Return [x, y] of the center of cell containing provided text 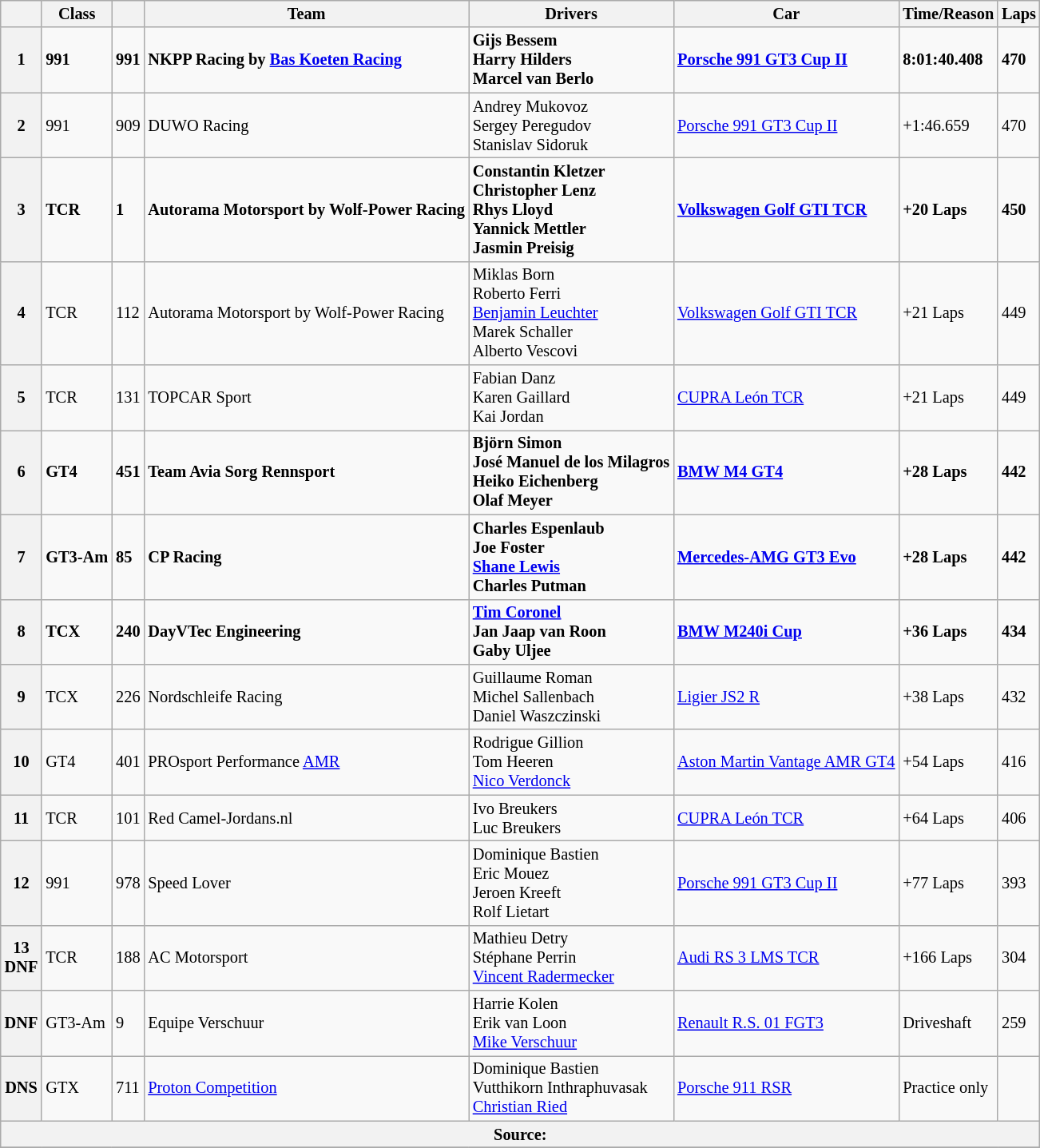
304 [1019, 958]
Andrey Mukovoz Sergey Peregudov Stanislav Sidoruk [571, 125]
393 [1019, 883]
DNS [22, 1088]
416 [1019, 762]
5 [22, 398]
Charles Espenlaub Joe Foster Shane Lewis Charles Putman [571, 557]
Ivo Breukers Luc Breukers [571, 818]
Time/Reason [948, 14]
Ligier JS2 R [786, 697]
Porsche 911 RSR [786, 1088]
Car [786, 14]
+77 Laps [948, 883]
2 [22, 125]
Tim Coronel Jan Jaap van Roon Gaby Uljee [571, 632]
450 [1019, 209]
CP Racing [306, 557]
Team [306, 14]
11 [22, 818]
+54 Laps [948, 762]
3 [22, 209]
Red Camel-Jordans.nl [306, 818]
Constantin Kletzer Christopher Lenz Rhys Lloyd Yannick Mettler Jasmin Preisig [571, 209]
Dominique Bastien Eric Mouez Jeroen Kreeft Rolf Lietart [571, 883]
DNF [22, 1023]
909 [128, 125]
188 [128, 958]
+166 Laps [948, 958]
+64 Laps [948, 818]
PROsport Performance AMR [306, 762]
259 [1019, 1023]
226 [128, 697]
434 [1019, 632]
Laps [1019, 14]
DayVTec Engineering [306, 632]
Björn Simon José Manuel de los Milagros Heiko Eichenberg Olaf Meyer [571, 472]
12 [22, 883]
85 [128, 557]
10 [22, 762]
Rodrigue Gillion Tom Heeren Nico Verdonck [571, 762]
8 [22, 632]
7 [22, 557]
Speed Lover [306, 883]
Mercedes-AMG GT3 Evo [786, 557]
711 [128, 1088]
DUWO Racing [306, 125]
13DNF [22, 958]
Driveshaft [948, 1023]
131 [128, 398]
NKPP Racing by Bas Koeten Racing [306, 60]
Miklas Born Roberto Ferri Benjamin Leuchter Marek Schaller Alberto Vescovi [571, 313]
Renault R.S. 01 FGT3 [786, 1023]
TOPCAR Sport [306, 398]
112 [128, 313]
Source: [521, 1134]
+36 Laps [948, 632]
Guillaume Roman Michel Sallenbach Daniel Waszczinski [571, 697]
+1:46.659 [948, 125]
8:01:40.408 [948, 60]
Nordschleife Racing [306, 697]
432 [1019, 697]
Fabian Danz Karen Gaillard Kai Jordan [571, 398]
BMW M240i Cup [786, 632]
406 [1019, 818]
GTX [77, 1088]
Gijs Bessem Harry Hilders Marcel van Berlo [571, 60]
240 [128, 632]
+20 Laps [948, 209]
Dominique Bastien Vutthikorn Inthraphuvasak Christian Ried [571, 1088]
451 [128, 472]
BMW M4 GT4 [786, 472]
Drivers [571, 14]
AC Motorsport [306, 958]
4 [22, 313]
101 [128, 818]
Harrie Kolen Erik van Loon Mike Verschuur [571, 1023]
Equipe Verschuur [306, 1023]
978 [128, 883]
Proton Competition [306, 1088]
Mathieu Detry Stéphane Perrin Vincent Radermecker [571, 958]
401 [128, 762]
Audi RS 3 LMS TCR [786, 958]
6 [22, 472]
Team Avia Sorg Rennsport [306, 472]
Class [77, 14]
Aston Martin Vantage AMR GT4 [786, 762]
+38 Laps [948, 697]
Practice only [948, 1088]
